Locate the cell with the specified text and output its (X, Y) center coordinate. 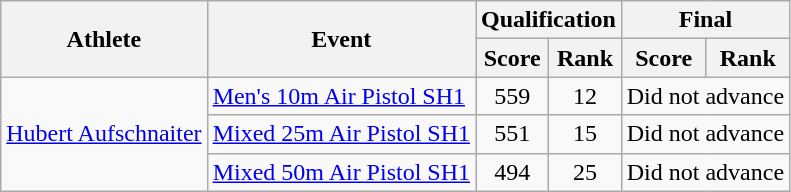
15 (585, 134)
Final (705, 20)
Qualification (549, 20)
25 (585, 172)
Mixed 50m Air Pistol SH1 (341, 172)
Mixed 25m Air Pistol SH1 (341, 134)
Event (341, 39)
559 (512, 96)
12 (585, 96)
Athlete (104, 39)
Hubert Aufschnaiter (104, 134)
Men's 10m Air Pistol SH1 (341, 96)
494 (512, 172)
551 (512, 134)
